Identify which cell holds the provided text, then report its (X, Y) central coordinate. 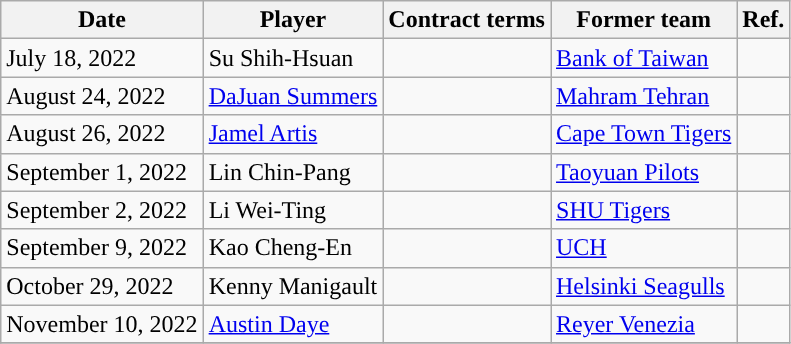
August 26, 2022 (102, 134)
September 9, 2022 (102, 248)
SHU Tigers (643, 210)
UCH (643, 248)
Mahram Tehran (643, 96)
Reyer Venezia (643, 324)
Lin Chin-Pang (293, 172)
Date (102, 20)
Former team (643, 20)
September 1, 2022 (102, 172)
November 10, 2022 (102, 324)
Jamel Artis (293, 134)
Taoyuan Pilots (643, 172)
Contract terms (467, 20)
Cape Town Tigers (643, 134)
July 18, 2022 (102, 58)
September 2, 2022 (102, 210)
Li Wei-Ting (293, 210)
Helsinki Seagulls (643, 286)
Bank of Taiwan (643, 58)
Kao Cheng-En (293, 248)
Austin Daye (293, 324)
August 24, 2022 (102, 96)
DaJuan Summers (293, 96)
Kenny Manigault (293, 286)
Su Shih-Hsuan (293, 58)
Player (293, 20)
Ref. (764, 20)
October 29, 2022 (102, 286)
